Find where the given text appears and provide that cell's center as [X, Y] coordinate. 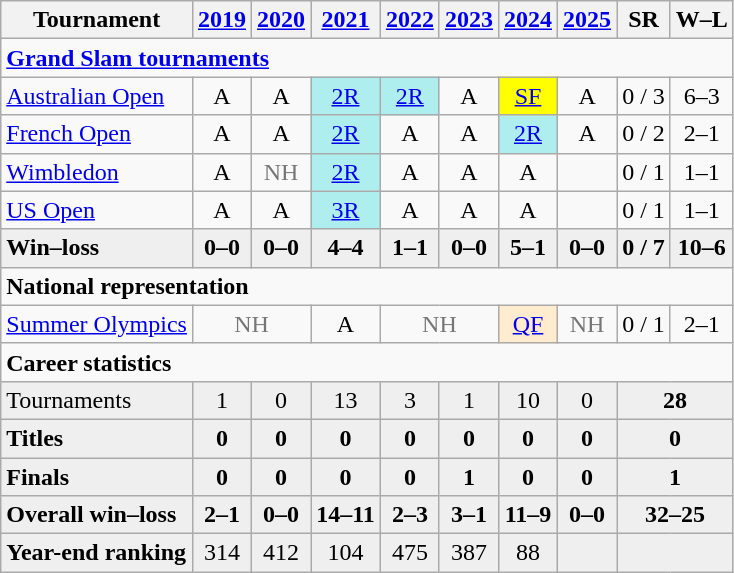
2024 [528, 20]
QF [528, 324]
2–3 [410, 515]
3 [410, 400]
10–6 [702, 248]
4–4 [346, 248]
Australian Open [97, 96]
11–9 [528, 515]
88 [528, 553]
6–3 [702, 96]
13 [346, 400]
Finals [97, 477]
US Open [97, 210]
2021 [346, 20]
314 [222, 553]
387 [468, 553]
Win–loss [97, 248]
2022 [410, 20]
412 [282, 553]
Tournaments [97, 400]
2019 [222, 20]
Overall win–loss [97, 515]
0 / 3 [644, 96]
2025 [588, 20]
Summer Olympics [97, 324]
Year-end ranking [97, 553]
SF [528, 96]
3–1 [468, 515]
W–L [702, 20]
2020 [282, 20]
0 / 2 [644, 134]
10 [528, 400]
32–25 [676, 515]
Wimbledon [97, 172]
French Open [97, 134]
5–1 [528, 248]
104 [346, 553]
28 [676, 400]
2023 [468, 20]
SR [644, 20]
Titles [97, 438]
Tournament [97, 20]
3R [346, 210]
0 / 7 [644, 248]
Grand Slam tournaments [368, 58]
475 [410, 553]
Career statistics [368, 362]
14–11 [346, 515]
National representation [368, 286]
